Determine the [x, y] coordinate at the center of the cell enclosing the given text.  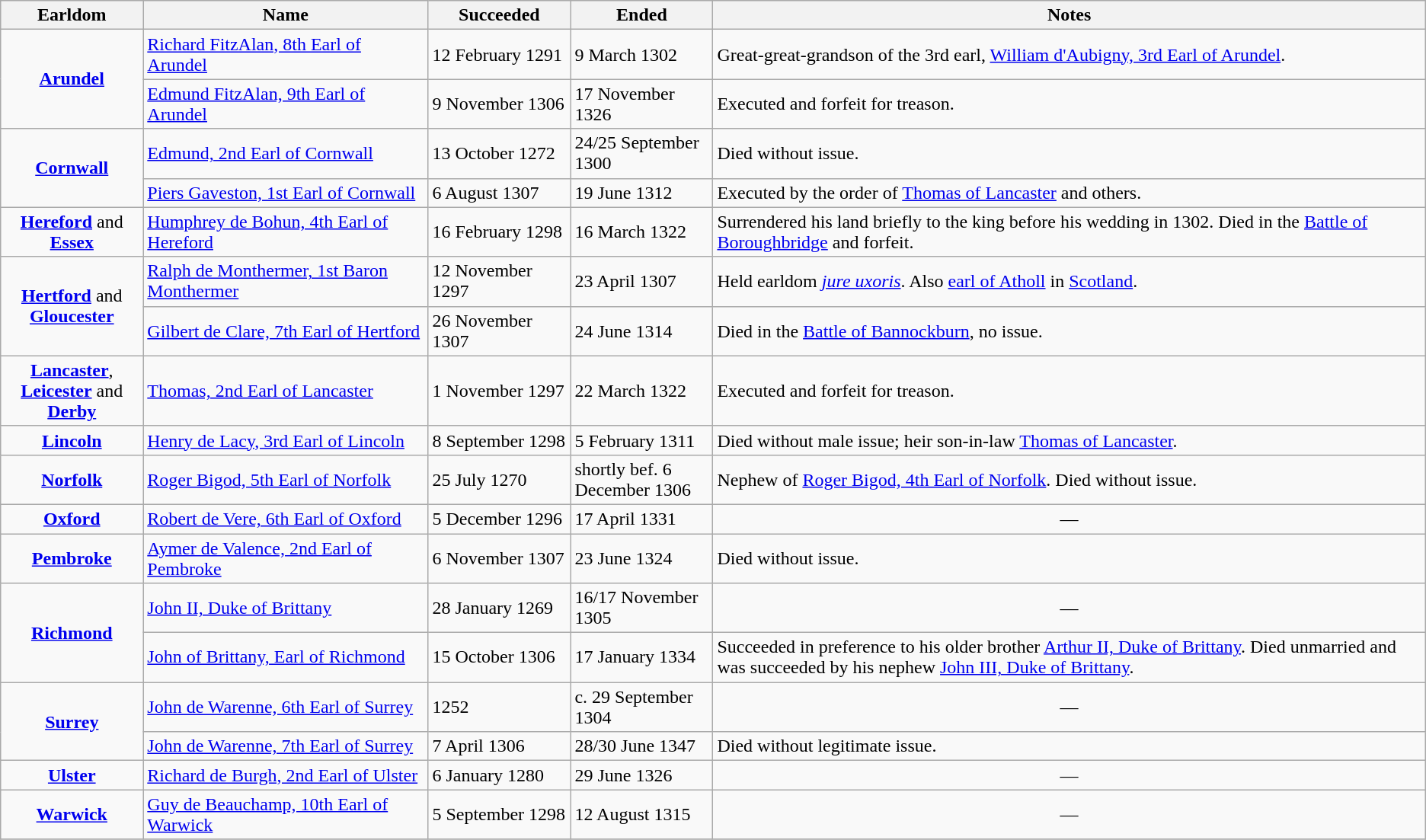
6 November 1307 [500, 557]
Nephew of Roger Bigod, 4th Earl of Norfolk. Died without issue. [1069, 480]
Roger Bigod, 5th Earl of Norfolk [286, 480]
6 January 1280 [500, 775]
Lancaster, Leicester and Derby [72, 391]
Ended [641, 15]
Name [286, 15]
28/30 June 1347 [641, 746]
Gilbert de Clare, 7th Earl of Hertford [286, 331]
12 August 1315 [641, 815]
16/17 November 1305 [641, 608]
Richard FitzAlan, 8th Earl of Arundel [286, 55]
Held earldom jure uxoris. Also earl of Atholl in Scotland. [1069, 282]
5 December 1296 [500, 519]
Executed by the order of Thomas of Lancaster and others. [1069, 193]
Pembroke [72, 557]
23 April 1307 [641, 282]
24 June 1314 [641, 331]
Guy de Beauchamp, 10th Earl of Warwick [286, 815]
Surrey [72, 722]
John de Warenne, 6th Earl of Surrey [286, 707]
Died without male issue; heir son-in-law Thomas of Lancaster. [1069, 440]
17 January 1334 [641, 658]
17 April 1331 [641, 519]
Edmund FitzAlan, 9th Earl of Arundel [286, 104]
Aymer de Valence, 2nd Earl of Pembroke [286, 557]
7 April 1306 [500, 746]
Great-great-grandson of the 3rd earl, William d'Aubigny, 3rd Earl of Arundel. [1069, 55]
Ralph de Monthermer, 1st Baron Monthermer [286, 282]
1252 [500, 707]
19 June 1312 [641, 193]
Succeeded [500, 15]
13 October 1272 [500, 154]
22 March 1322 [641, 391]
12 February 1291 [500, 55]
Arundel [72, 79]
15 October 1306 [500, 658]
5 February 1311 [641, 440]
Norfolk [72, 480]
John of Brittany, Earl of Richmond [286, 658]
Oxford [72, 519]
12 November 1297 [500, 282]
16 February 1298 [500, 232]
Humphrey de Bohun, 4th Earl of Hereford [286, 232]
5 September 1298 [500, 815]
Notes [1069, 15]
Piers Gaveston, 1st Earl of Cornwall [286, 193]
Hertford and Gloucester [72, 306]
Lincoln [72, 440]
8 September 1298 [500, 440]
Cornwall [72, 168]
24/25 September 1300 [641, 154]
Robert de Vere, 6th Earl of Oxford [286, 519]
Ulster [72, 775]
c. 29 September 1304 [641, 707]
Henry de Lacy, 3rd Earl of Lincoln [286, 440]
28 January 1269 [500, 608]
1 November 1297 [500, 391]
16 March 1322 [641, 232]
9 November 1306 [500, 104]
Warwick [72, 815]
John de Warenne, 7th Earl of Surrey [286, 746]
26 November 1307 [500, 331]
Thomas, 2nd Earl of Lancaster [286, 391]
Died in the Battle of Bannockburn, no issue. [1069, 331]
25 July 1270 [500, 480]
6 August 1307 [500, 193]
17 November 1326 [641, 104]
Richmond [72, 633]
29 June 1326 [641, 775]
23 June 1324 [641, 557]
Succeeded in preference to his older brother Arthur II, Duke of Brittany. Died unmarried and was succeeded by his nephew John III, Duke of Brittany. [1069, 658]
Earldom [72, 15]
9 March 1302 [641, 55]
Richard de Burgh, 2nd Earl of Ulster [286, 775]
Died without legitimate issue. [1069, 746]
Surrendered his land briefly to the king before his wedding in 1302. Died in the Battle of Boroughbridge and forfeit. [1069, 232]
shortly bef. 6 December 1306 [641, 480]
Hereford and Essex [72, 232]
John II, Duke of Brittany [286, 608]
Edmund, 2nd Earl of Cornwall [286, 154]
